Search for the cell housing the specified text and yield its [x, y] center coordinate. 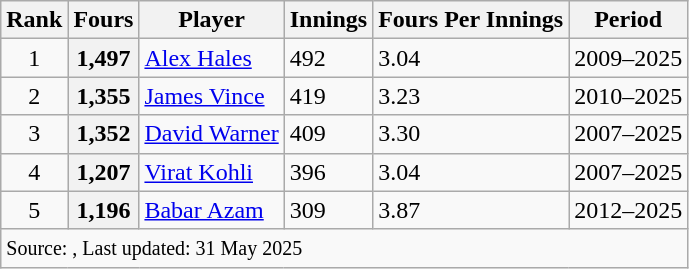
4 [34, 172]
Rank [34, 20]
409 [328, 134]
309 [328, 210]
Period [628, 20]
3.23 [471, 96]
Innings [328, 20]
492 [328, 58]
1,355 [104, 96]
3.30 [471, 134]
Fours [104, 20]
419 [328, 96]
1,207 [104, 172]
2 [34, 96]
2009–2025 [628, 58]
Source: , Last updated: 31 May 2025 [344, 248]
1 [34, 58]
5 [34, 210]
Player [212, 20]
Babar Azam [212, 210]
396 [328, 172]
3 [34, 134]
1,352 [104, 134]
James Vince [212, 96]
3.87 [471, 210]
2012–2025 [628, 210]
Alex Hales [212, 58]
2010–2025 [628, 96]
1,196 [104, 210]
1,497 [104, 58]
Virat Kohli [212, 172]
David Warner [212, 134]
Fours Per Innings [471, 20]
